Determine the [x, y] coordinate at the center of the cell enclosing the given text.  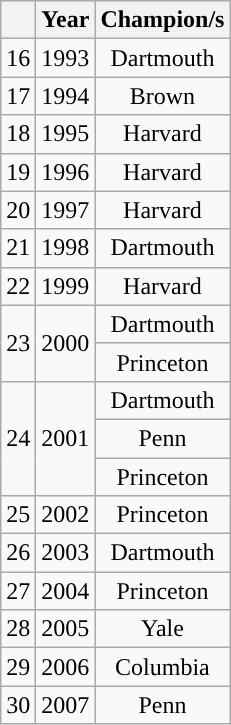
1995 [66, 134]
23 [18, 343]
1998 [66, 248]
2003 [66, 553]
16 [18, 58]
1999 [66, 286]
21 [18, 248]
Brown [162, 96]
27 [18, 591]
2000 [66, 343]
1996 [66, 172]
Yale [162, 629]
1993 [66, 58]
30 [18, 705]
18 [18, 134]
20 [18, 210]
2006 [66, 667]
19 [18, 172]
Columbia [162, 667]
25 [18, 515]
2002 [66, 515]
1997 [66, 210]
29 [18, 667]
28 [18, 629]
2005 [66, 629]
2007 [66, 705]
2004 [66, 591]
2001 [66, 438]
17 [18, 96]
24 [18, 438]
Champion/s [162, 20]
22 [18, 286]
26 [18, 553]
Year [66, 20]
1994 [66, 96]
